Scan for the cell matching the given text and deliver its (X, Y) coordinate at center. 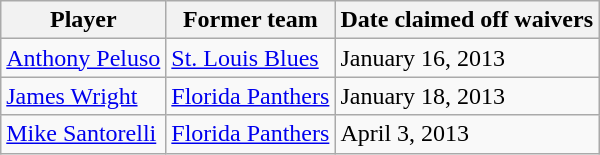
January 16, 2013 (467, 58)
Mike Santorelli (84, 134)
Player (84, 20)
April 3, 2013 (467, 134)
James Wright (84, 96)
Date claimed off waivers (467, 20)
Anthony Peluso (84, 58)
January 18, 2013 (467, 96)
St. Louis Blues (250, 58)
Former team (250, 20)
